Pinpoint the cell where the given text exists, returning its [x, y] midpoint coordinate. 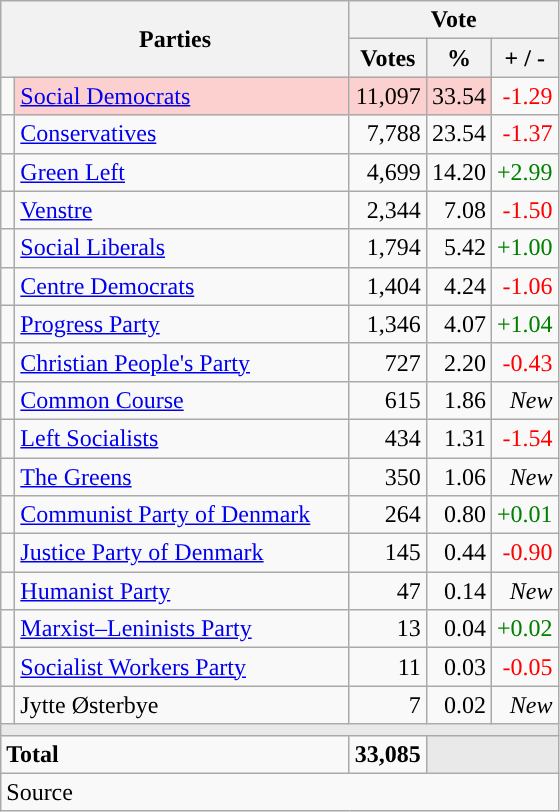
13 [388, 629]
-0.90 [524, 553]
0.04 [458, 629]
Christian People's Party [182, 362]
% [458, 58]
0.03 [458, 667]
Left Socialists [182, 438]
-1.54 [524, 438]
+ / - [524, 58]
434 [388, 438]
Common Course [182, 400]
-1.50 [524, 210]
14.20 [458, 172]
0.02 [458, 705]
The Greens [182, 477]
615 [388, 400]
4.24 [458, 286]
+1.04 [524, 324]
Parties [176, 39]
+1.00 [524, 248]
Progress Party [182, 324]
264 [388, 515]
1.31 [458, 438]
0.80 [458, 515]
1.86 [458, 400]
Justice Party of Denmark [182, 553]
1,404 [388, 286]
+0.02 [524, 629]
Votes [388, 58]
727 [388, 362]
2.20 [458, 362]
Source [280, 792]
Conservatives [182, 134]
-0.05 [524, 667]
0.14 [458, 591]
Vote [454, 20]
0.44 [458, 553]
Marxist–Leninists Party [182, 629]
1,346 [388, 324]
1.06 [458, 477]
Humanist Party [182, 591]
5.42 [458, 248]
23.54 [458, 134]
7 [388, 705]
-1.37 [524, 134]
Centre Democrats [182, 286]
Socialist Workers Party [182, 667]
-1.29 [524, 96]
Social Liberals [182, 248]
7.08 [458, 210]
Green Left [182, 172]
4.07 [458, 324]
Jytte Østerbye [182, 705]
Communist Party of Denmark [182, 515]
11,097 [388, 96]
145 [388, 553]
-1.06 [524, 286]
7,788 [388, 134]
+0.01 [524, 515]
4,699 [388, 172]
Venstre [182, 210]
-0.43 [524, 362]
1,794 [388, 248]
33.54 [458, 96]
Social Democrats [182, 96]
+2.99 [524, 172]
33,085 [388, 754]
11 [388, 667]
Total [176, 754]
47 [388, 591]
2,344 [388, 210]
350 [388, 477]
